Return the [X, Y] coordinate for the center point of the cell that contains the specified text.  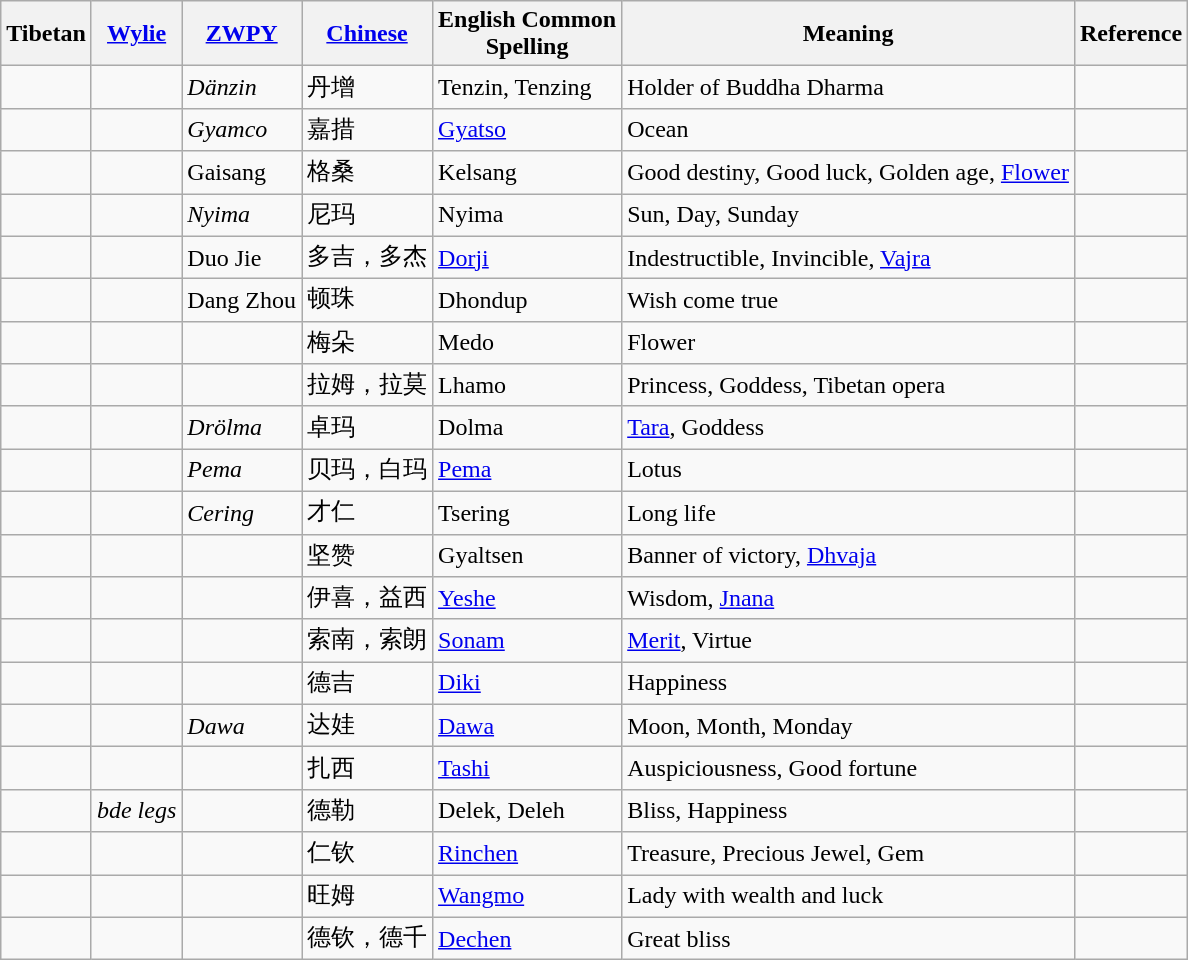
坚赞 [368, 556]
Dänzin [242, 88]
Ocean [848, 130]
Dechen [528, 938]
bde legs [136, 810]
Drölma [242, 428]
English CommonSpelling [528, 34]
Tibetan [46, 34]
Tara, Goddess [848, 428]
Lhamo [528, 386]
Princess, Goddess, Tibetan opera [848, 386]
Tsering [528, 512]
Dhondup [528, 300]
Moon, Month, Monday [848, 726]
Good destiny, Good luck, Golden age, Flower [848, 172]
伊喜，益西 [368, 598]
卓玛 [368, 428]
德吉 [368, 684]
Tenzin, Tenzing [528, 88]
Banner of victory, Dhvaja [848, 556]
Merit, Virtue [848, 640]
德钦，德千 [368, 938]
Wisdom, Jnana [848, 598]
Sonam [528, 640]
Diki [528, 684]
Gyatso [528, 130]
Wylie [136, 34]
Happiness [848, 684]
Treasure, Precious Jewel, Gem [848, 854]
Tashi [528, 768]
Sun, Day, Sunday [848, 216]
Dolma [528, 428]
Holder of Buddha Dharma [848, 88]
Meaning [848, 34]
Long life [848, 512]
旺姆 [368, 896]
嘉措 [368, 130]
Gyaltsen [528, 556]
Yeshe [528, 598]
Bliss, Happiness [848, 810]
Delek, Deleh [528, 810]
索南，索朗 [368, 640]
Lotus [848, 470]
Reference [1130, 34]
Gyamco [242, 130]
才仁 [368, 512]
梅朵 [368, 342]
Cering [242, 512]
Kelsang [528, 172]
顿珠 [368, 300]
Wish come true [848, 300]
ZWPY [242, 34]
Medo [528, 342]
Flower [848, 342]
达娃 [368, 726]
Great bliss [848, 938]
多吉，多杰 [368, 258]
Duo Jie [242, 258]
Indestructible, Invincible, Vajra [848, 258]
Auspiciousness, Good fortune [848, 768]
Wangmo [528, 896]
Rinchen [528, 854]
尼玛 [368, 216]
仁钦 [368, 854]
丹增 [368, 88]
Chinese [368, 34]
格桑 [368, 172]
Dang Zhou [242, 300]
拉姆，拉莫 [368, 386]
扎西 [368, 768]
德勒 [368, 810]
Dorji [528, 258]
Lady with wealth and luck [848, 896]
贝玛，白玛 [368, 470]
Gaisang [242, 172]
